From the cell containing the given text, extract its center point as [x, y] coordinate. 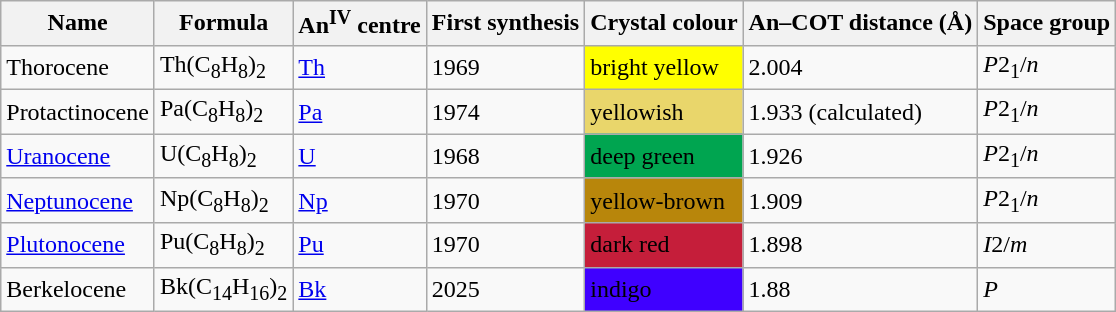
Np(C8H8)2 [223, 200]
2025 [505, 289]
Pa(C8H8)2 [223, 112]
I2/m [1047, 245]
yellow-brown [664, 200]
Pu(C8H8)2 [223, 245]
First synthesis [505, 24]
P [1047, 289]
yellowish [664, 112]
Np [360, 200]
Formula [223, 24]
1.933 (calculated) [860, 112]
Protactinocene [78, 112]
An–COT distance (Å) [860, 24]
1.926 [860, 156]
Bk(C14H16)2 [223, 289]
Space group [1047, 24]
Plutonocene [78, 245]
U(C8H8)2 [223, 156]
Uranocene [78, 156]
Pa [360, 112]
Th(C8H8)2 [223, 67]
1.898 [860, 245]
U [360, 156]
Bk [360, 289]
Name [78, 24]
1.88 [860, 289]
dark red [664, 245]
AnIV centre [360, 24]
1969 [505, 67]
indigo [664, 289]
Berkelocene [78, 289]
1.909 [860, 200]
Neptunocene [78, 200]
2.004 [860, 67]
deep green [664, 156]
Pu [360, 245]
Thorocene [78, 67]
bright yellow [664, 67]
Crystal colour [664, 24]
1968 [505, 156]
1974 [505, 112]
Th [360, 67]
